Return [x, y] of the center of cell containing provided text 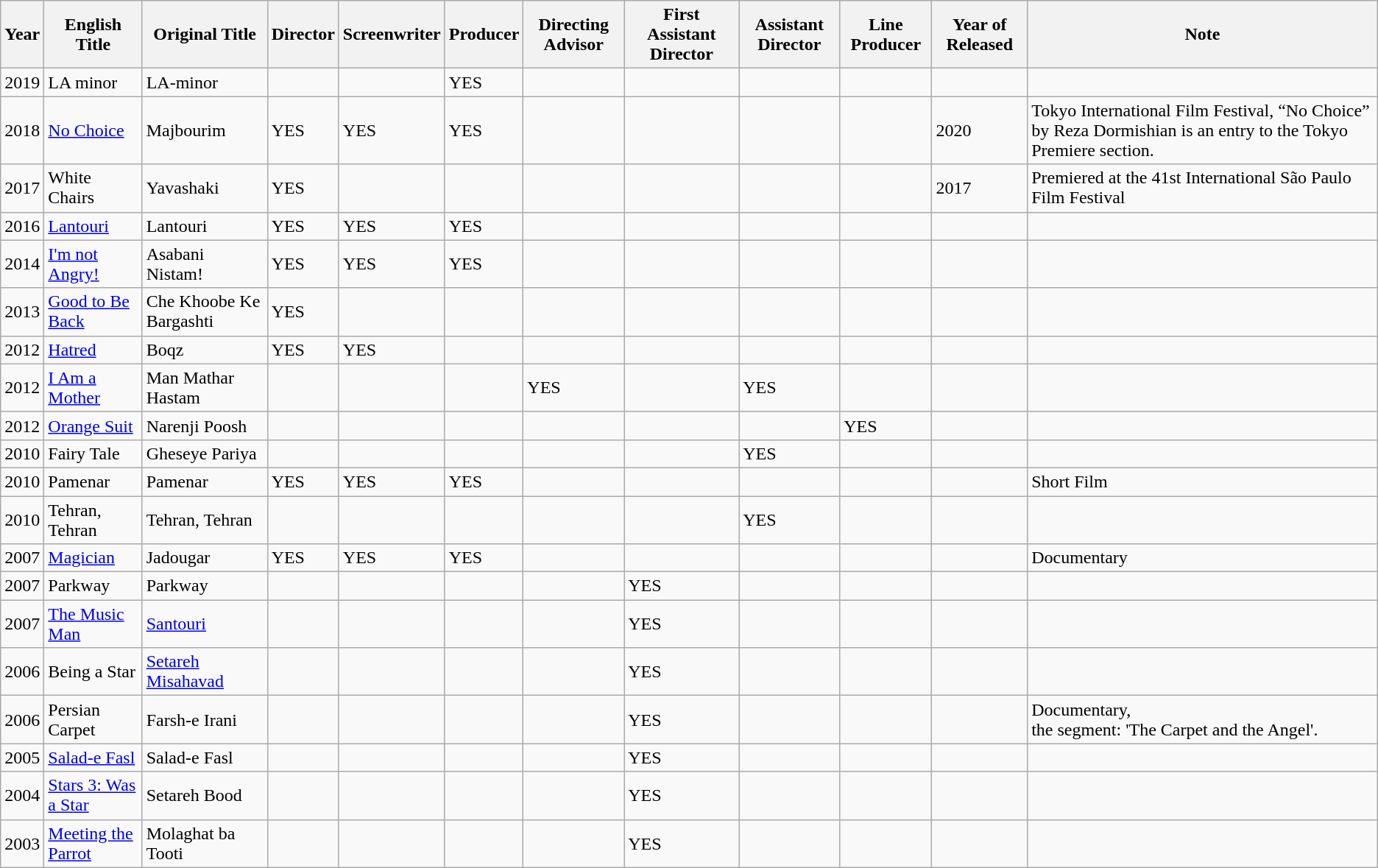
Original Title [205, 35]
Line Producer [886, 35]
Molaghat ba Tooti [205, 844]
2018 [22, 130]
Orange Suit [93, 426]
2004 [22, 795]
Documentary [1203, 558]
Magician [93, 558]
Farsh-e Irani [205, 720]
Asabani Nistam! [205, 264]
Being a Star [93, 671]
LA-minor [205, 82]
Jadougar [205, 558]
I Am a Mother [93, 387]
2020 [980, 130]
First Assistant Director [682, 35]
Note [1203, 35]
Persian Carpet [93, 720]
I'm not Angry! [93, 264]
Documentary,the segment: 'The Carpet and the Angel'. [1203, 720]
2014 [22, 264]
2016 [22, 226]
Yavashaki [205, 188]
Assistant Director [789, 35]
Stars 3: Was a Star [93, 795]
Che Khoobe Ke Bargashti [205, 312]
The Music Man [93, 624]
2019 [22, 82]
Director [303, 35]
Majbourim [205, 130]
No Choice [93, 130]
Man Mathar Hastam [205, 387]
Santouri [205, 624]
Boqz [205, 350]
Year of Released [980, 35]
Directing Advisor [574, 35]
2013 [22, 312]
Premiered at the 41st International São Paulo Film Festival [1203, 188]
Meeting the Parrot [93, 844]
2005 [22, 758]
Hatred [93, 350]
Screenwriter [392, 35]
Setareh Misahavad [205, 671]
Producer [484, 35]
2003 [22, 844]
Narenji Poosh [205, 426]
Good to Be Back [93, 312]
Fairy Tale [93, 454]
Short Film [1203, 481]
Year [22, 35]
English Title [93, 35]
White Chairs [93, 188]
LA minor [93, 82]
Setareh Bood [205, 795]
Gheseye Pariya [205, 454]
Tokyo International Film Festival, “No Choice” by Reza Dormishian is an entry to the Tokyo Premiere section. [1203, 130]
